Identify which cell holds the provided text, then report its (X, Y) central coordinate. 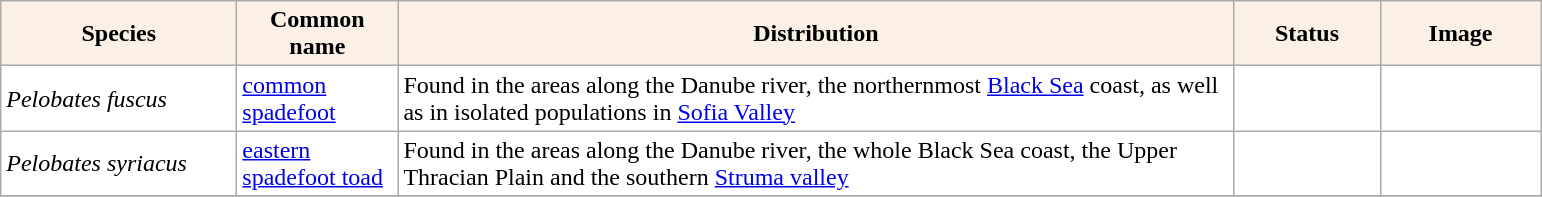
Image (1460, 34)
Status (1307, 34)
Species (119, 34)
Pelobates syriacus (119, 164)
Pelobates fuscus (119, 98)
Common name (318, 34)
Distribution (816, 34)
eastern spadefoot toad (318, 164)
common spadefoot (318, 98)
Found in the areas along the Danube river, the northernmost Black Sea coast, as well as in isolated populations in Sofia Valley (816, 98)
Found in the areas along the Danube river, the whole Black Sea coast, the Upper Thracian Plain and the southern Struma valley (816, 164)
